From the cell containing the given text, extract its center point as (x, y) coordinate. 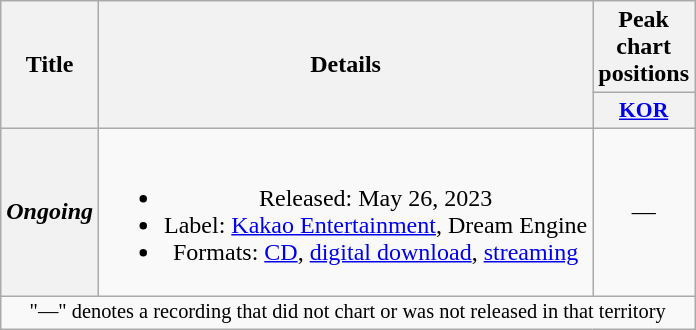
Released: May 26, 2023Label: Kakao Entertainment, Dream EngineFormats: CD, digital download, streaming (346, 212)
— (644, 212)
"—" denotes a recording that did not chart or was not released in that territory (348, 313)
Ongoing (50, 212)
KOR (644, 111)
Peak chartpositions (644, 47)
Details (346, 65)
Title (50, 65)
